From the cell containing the given text, extract its center point as (x, y) coordinate. 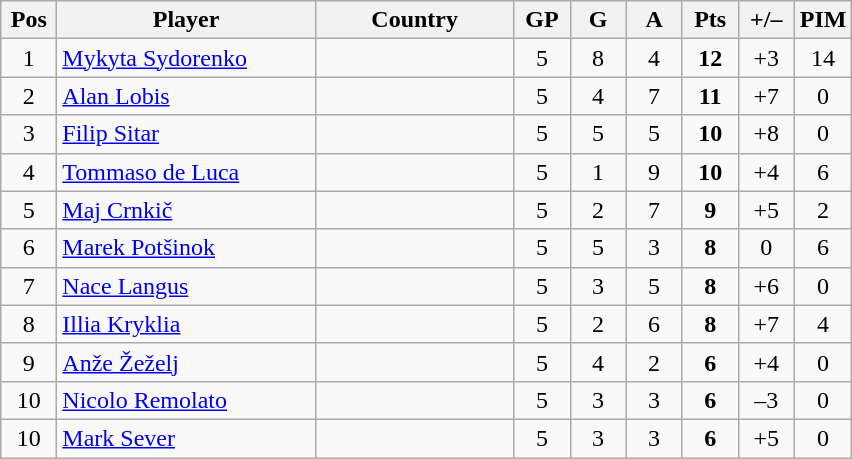
+/– (766, 20)
Marek Potšinok (186, 248)
Filip Sitar (186, 134)
G (598, 20)
Country (414, 20)
Mark Sever (186, 438)
–3 (766, 400)
11 (710, 96)
Maj Crnkič (186, 210)
Mykyta Sydorenko (186, 58)
Alan Lobis (186, 96)
Player (186, 20)
GP (542, 20)
Pos (29, 20)
Anže Žeželj (186, 362)
+8 (766, 134)
PIM (823, 20)
+3 (766, 58)
Nace Langus (186, 286)
+6 (766, 286)
Tommaso de Luca (186, 172)
12 (710, 58)
Illia Kryklia (186, 324)
A (654, 20)
14 (823, 58)
Pts (710, 20)
Nicolo Remolato (186, 400)
